Return (X, Y) of the center of cell containing provided text 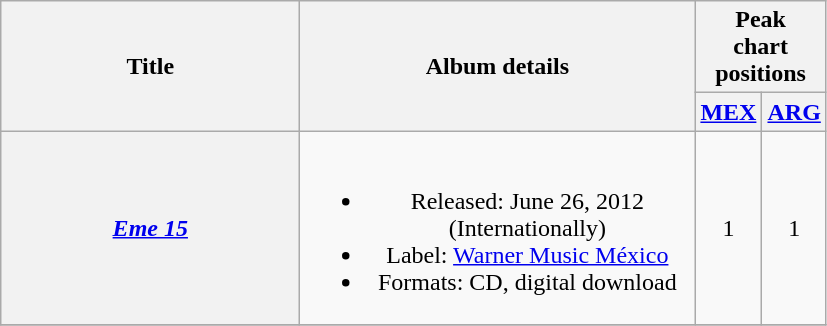
Title (150, 66)
Peakchartpositions (760, 47)
ARG (794, 112)
Eme 15 (150, 228)
Album details (498, 66)
Released: June 26, 2012 (Internationally)Label: Warner Music MéxicoFormats: CD, digital download (498, 228)
MEX (728, 112)
